From the cell containing the given text, extract its center point as [X, Y] coordinate. 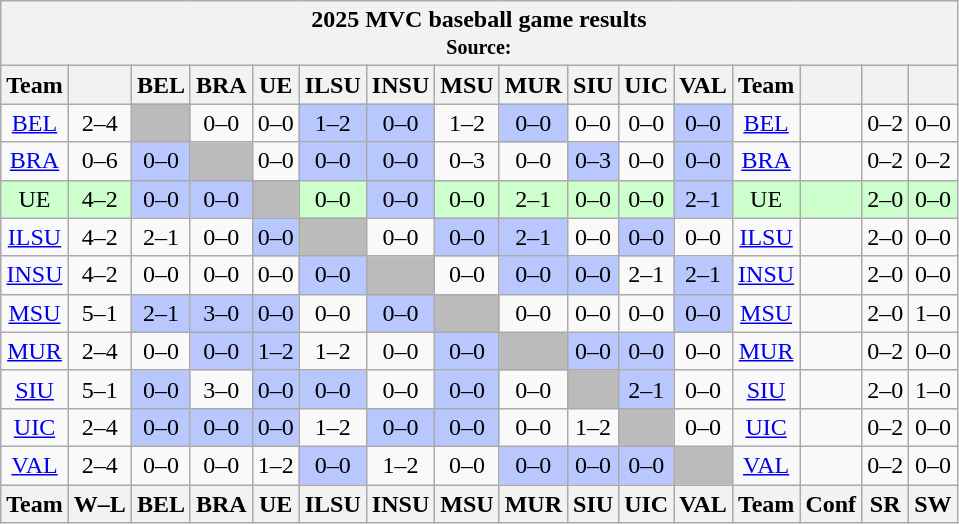
Conf [831, 503]
W–L [100, 503]
0–6 [100, 161]
SR [886, 503]
SW [933, 503]
2025 MVC baseball game resultsSource: [479, 34]
